Capture the cell that displays the provided text and extract its [x, y] central coordinate. 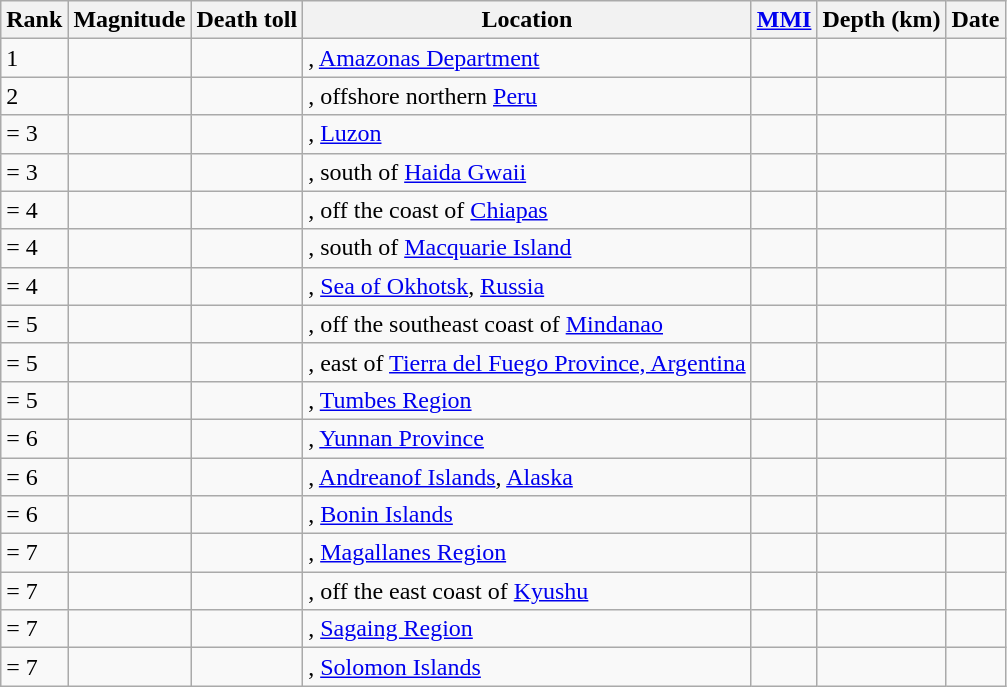
MMI [784, 20]
2 [34, 96]
, off the coast of Chiapas [528, 210]
, off the southeast coast of Mindanao [528, 324]
, offshore northern Peru [528, 96]
, Sea of Okhotsk, Russia [528, 286]
, Luzon [528, 134]
Date [976, 20]
, Tumbes Region [528, 400]
, off the east coast of Kyushu [528, 591]
, Solomon Islands [528, 667]
, Yunnan Province [528, 438]
Magnitude [130, 20]
Rank [34, 20]
, Bonin Islands [528, 515]
, Magallanes Region [528, 553]
, south of Haida Gwaii [528, 172]
, Sagaing Region [528, 629]
, east of Tierra del Fuego Province, Argentina [528, 362]
Death toll [247, 20]
Depth (km) [882, 20]
, Amazonas Department [528, 58]
, Andreanof Islands, Alaska [528, 477]
, south of Macquarie Island [528, 248]
Location [528, 20]
1 [34, 58]
